Determine the (X, Y) coordinate at the center of the cell enclosing the given text.  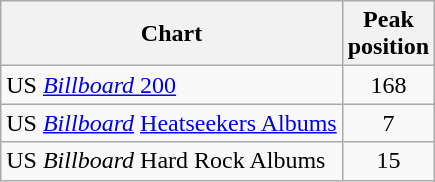
US Billboard 200 (172, 85)
168 (388, 85)
7 (388, 123)
Chart (172, 34)
15 (388, 161)
US Billboard Heatseekers Albums (172, 123)
Peakposition (388, 34)
US Billboard Hard Rock Albums (172, 161)
